Pinpoint the cell where the given text exists, returning its [x, y] midpoint coordinate. 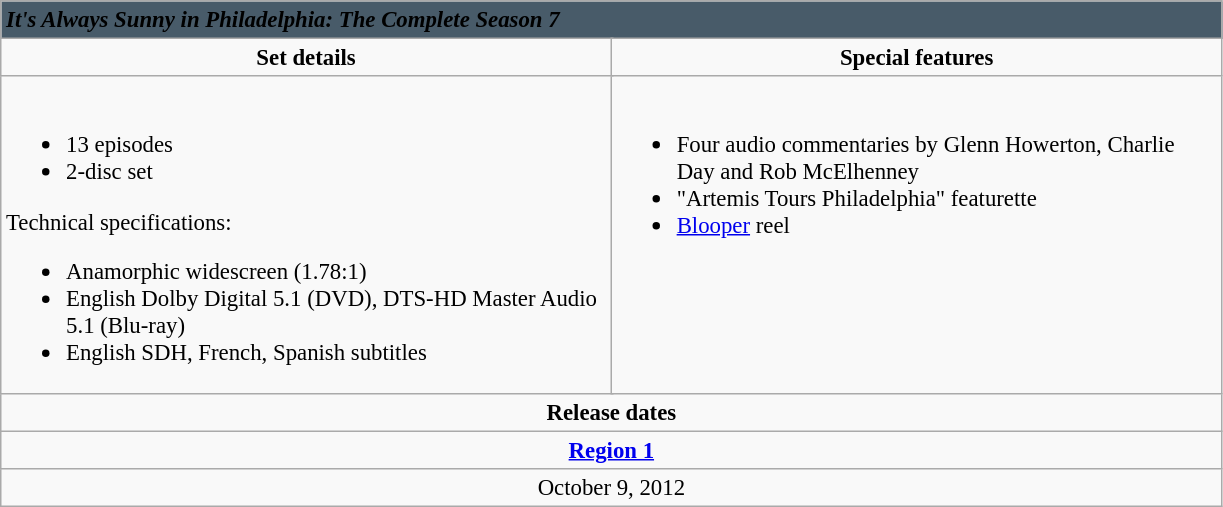
Release dates [612, 413]
Set details [306, 58]
Region 1 [612, 450]
Four audio commentaries by Glenn Howerton, Charlie Day and Rob McElhenney"Artemis Tours Philadelphia" featuretteBlooper reel [916, 235]
October 9, 2012 [612, 488]
It's Always Sunny in Philadelphia: The Complete Season 7 [612, 20]
Special features [916, 58]
